Return the [X, Y] coordinate for the center point of the cell that contains the specified text.  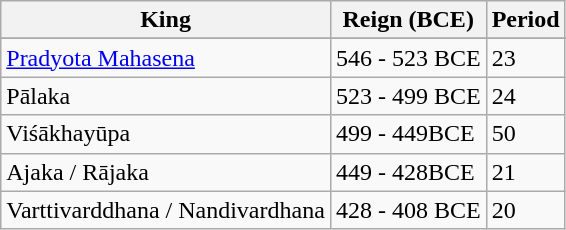
Varttivarddhana / Nandivardhana [166, 210]
449 - 428BCE [408, 172]
Reign (BCE) [408, 20]
23 [526, 58]
Pālaka [166, 96]
428 - 408 BCE [408, 210]
Ajaka / Rājaka [166, 172]
King [166, 20]
24 [526, 96]
20 [526, 210]
Viśākhayūpa [166, 134]
523 - 499 BCE [408, 96]
21 [526, 172]
Period [526, 20]
50 [526, 134]
499 - 449BCE [408, 134]
546 - 523 BCE [408, 58]
Pradyota Mahasena [166, 58]
